Return the [x, y] coordinate for the center point of the cell that contains the specified text.  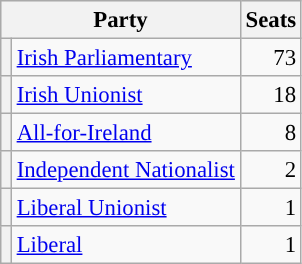
2 [270, 170]
Independent Nationalist [126, 170]
Liberal Unionist [126, 208]
Liberal [126, 245]
8 [270, 133]
Seats [270, 20]
Party [120, 20]
Irish Unionist [126, 95]
18 [270, 95]
73 [270, 58]
Irish Parliamentary [126, 58]
All-for-Ireland [126, 133]
